Return the [x, y] coordinate for the center point of the cell that contains the specified text.  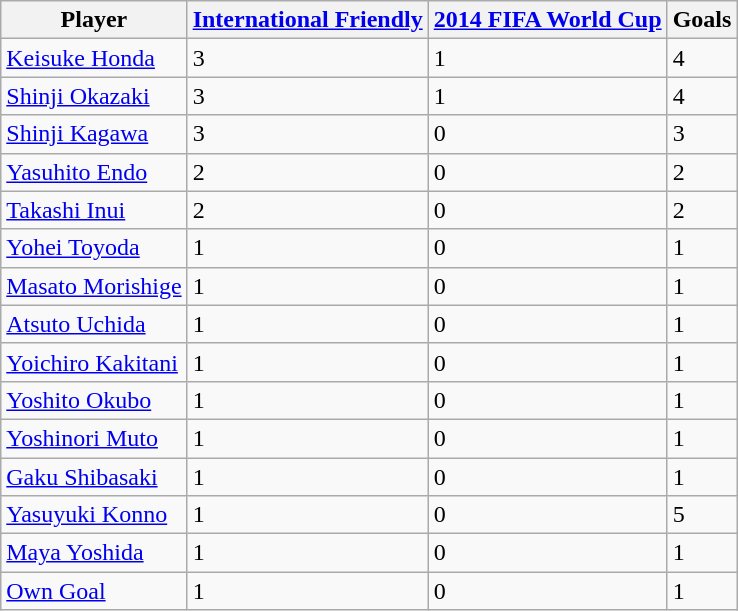
Own Goal [94, 591]
Player [94, 20]
Gaku Shibasaki [94, 477]
5 [702, 515]
Masato Morishige [94, 286]
Shinji Okazaki [94, 96]
Yoshito Okubo [94, 400]
2014 FIFA World Cup [548, 20]
Shinji Kagawa [94, 134]
Atsuto Uchida [94, 324]
Yasuhito Endo [94, 172]
Takashi Inui [94, 210]
Yoshinori Muto [94, 438]
International Friendly [308, 20]
Yohei Toyoda [94, 248]
Maya Yoshida [94, 553]
Keisuke Honda [94, 58]
Goals [702, 20]
Yasuyuki Konno [94, 515]
Yoichiro Kakitani [94, 362]
